Determine the (x, y) coordinate at the center of the cell enclosing the given text.  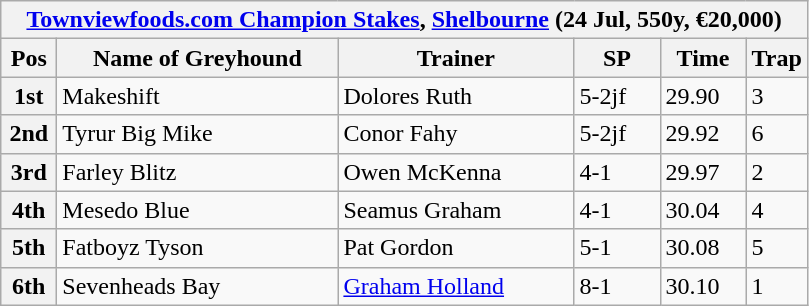
30.08 (703, 248)
29.90 (703, 96)
5th (29, 248)
Trap (776, 58)
Mesedo Blue (198, 210)
4 (776, 210)
Conor Fahy (456, 134)
Townviewfoods.com Champion Stakes, Shelbourne (24 Jul, 550y, €20,000) (404, 20)
3 (776, 96)
5-1 (617, 248)
30.04 (703, 210)
29.97 (703, 172)
Graham Holland (456, 286)
Trainer (456, 58)
6 (776, 134)
Pos (29, 58)
Name of Greyhound (198, 58)
Fatboyz Tyson (198, 248)
SP (617, 58)
1st (29, 96)
Sevenheads Bay (198, 286)
6th (29, 286)
Tyrur Big Mike (198, 134)
Farley Blitz (198, 172)
Seamus Graham (456, 210)
29.92 (703, 134)
1 (776, 286)
3rd (29, 172)
4th (29, 210)
30.10 (703, 286)
2nd (29, 134)
2 (776, 172)
8-1 (617, 286)
Pat Gordon (456, 248)
Makeshift (198, 96)
Time (703, 58)
5 (776, 248)
Owen McKenna (456, 172)
Dolores Ruth (456, 96)
